Pinpoint the cell where the given text exists, returning its (X, Y) midpoint coordinate. 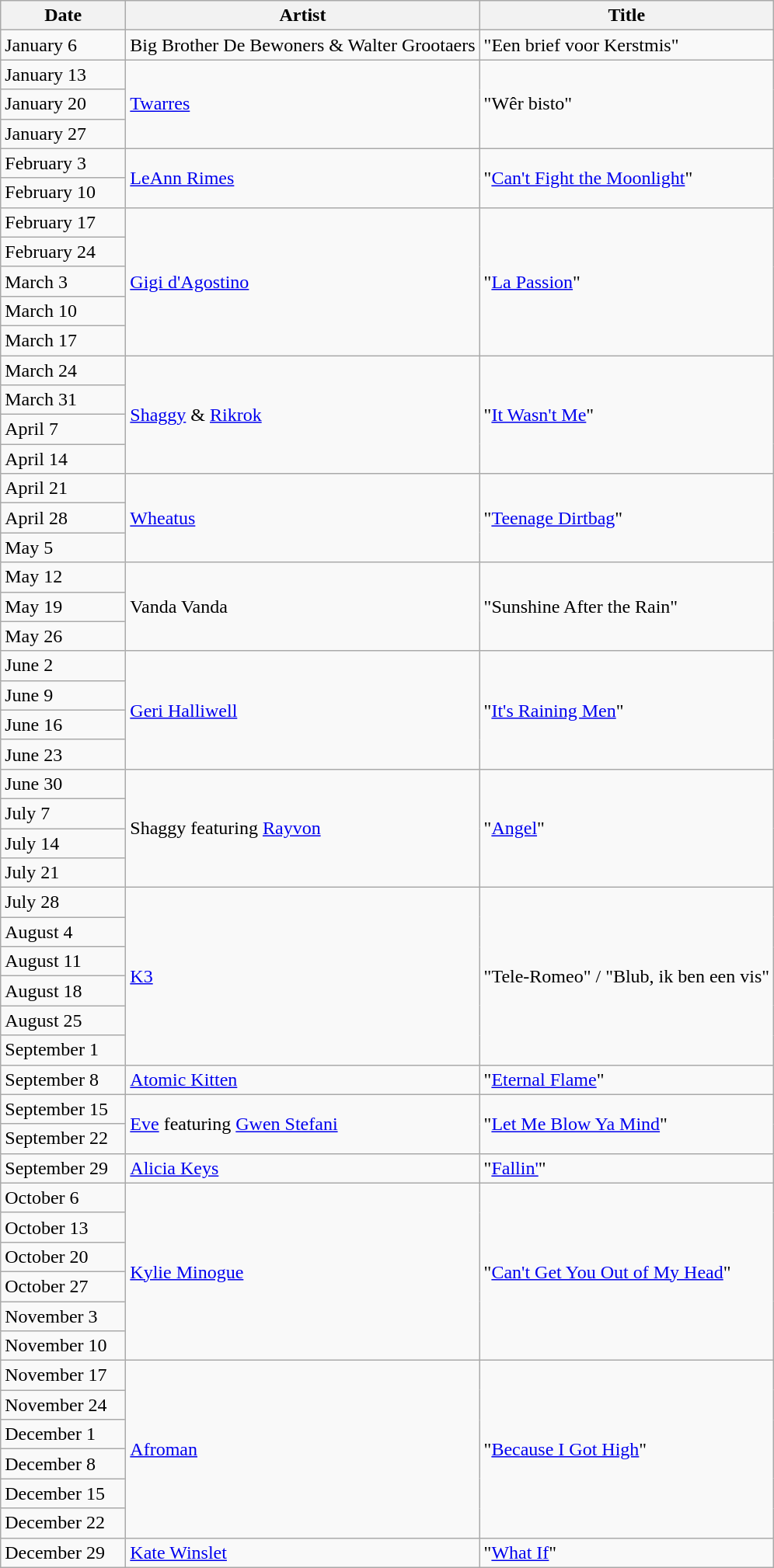
October 6 (64, 1198)
June 23 (64, 754)
November 24 (64, 1405)
"It's Raining Men" (626, 710)
April 7 (64, 429)
Vanda Vanda (303, 607)
Gigi d'Agostino (303, 281)
March 24 (64, 370)
October 13 (64, 1227)
February 24 (64, 252)
December 29 (64, 1552)
May 26 (64, 636)
"What If" (626, 1552)
August 4 (64, 932)
January 13 (64, 75)
May 12 (64, 577)
February 10 (64, 193)
November 10 (64, 1346)
May 19 (64, 607)
June 16 (64, 725)
April 14 (64, 459)
November 17 (64, 1375)
October 20 (64, 1257)
November 3 (64, 1316)
Date (64, 16)
"Tele-Romeo" / "Blub, ik ben een vis" (626, 976)
April 21 (64, 488)
Shaggy & Rikrok (303, 415)
December 15 (64, 1493)
Shaggy featuring Rayvon (303, 828)
June 30 (64, 784)
March 17 (64, 340)
LeAnn Rimes (303, 178)
March 10 (64, 311)
"It Wasn't Me" (626, 415)
Afroman (303, 1449)
"Eternal Flame" (626, 1080)
September 22 (64, 1139)
"Sunshine After the Rain" (626, 607)
December 1 (64, 1434)
September 1 (64, 1050)
"Angel" (626, 828)
February 3 (64, 163)
December 22 (64, 1523)
"Let Me Blow Ya Mind" (626, 1124)
"La Passion" (626, 281)
March 3 (64, 281)
"Teenage Dirtbag" (626, 518)
March 31 (64, 400)
July 28 (64, 902)
Title (626, 16)
September 29 (64, 1168)
Geri Halliwell (303, 710)
"Een brief voor Kerstmis" (626, 45)
Artist (303, 16)
April 28 (64, 518)
July 14 (64, 843)
Twarres (303, 104)
June 9 (64, 695)
Eve featuring Gwen Stefani (303, 1124)
"Wêr bisto" (626, 104)
"Because I Got High" (626, 1449)
K3 (303, 976)
October 27 (64, 1286)
"Fallin'" (626, 1168)
June 2 (64, 666)
Atomic Kitten (303, 1080)
December 8 (64, 1464)
January 20 (64, 104)
"Can't Get You Out of My Head" (626, 1271)
August 11 (64, 961)
Big Brother De Bewoners & Walter Grootaers (303, 45)
"Can't Fight the Moonlight" (626, 178)
September 8 (64, 1080)
Kylie Minogue (303, 1271)
February 17 (64, 222)
January 27 (64, 134)
September 15 (64, 1109)
July 7 (64, 813)
Alicia Keys (303, 1168)
May 5 (64, 548)
Kate Winslet (303, 1552)
August 18 (64, 991)
January 6 (64, 45)
Wheatus (303, 518)
July 21 (64, 873)
August 25 (64, 1020)
